From the cell containing the given text, extract its center point as [x, y] coordinate. 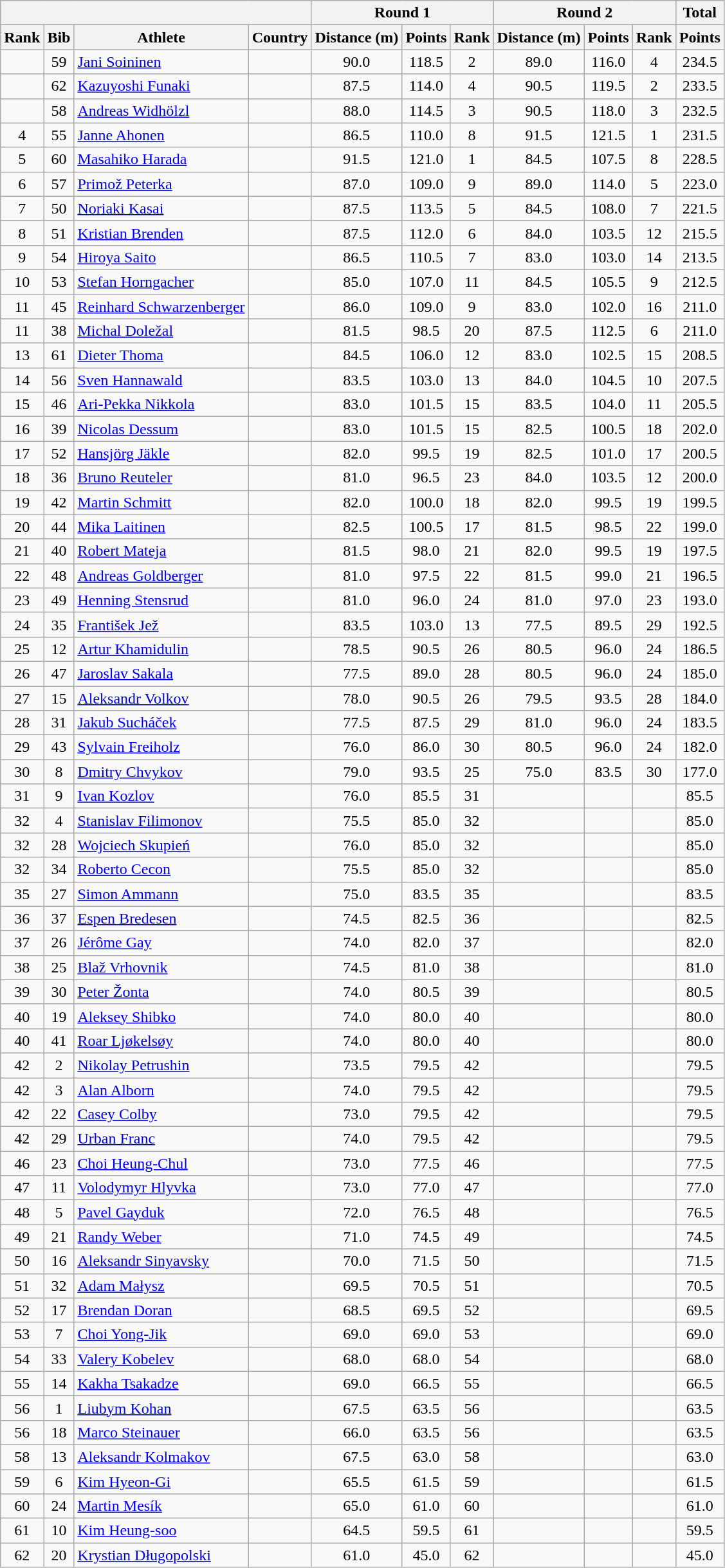
Casey Colby [161, 1115]
Roar Ljøkelsøy [161, 1041]
Sven Hannawald [161, 380]
68.5 [356, 1310]
97.5 [426, 576]
186.5 [700, 649]
100.0 [426, 502]
Country [280, 37]
119.5 [609, 86]
Urban Franc [161, 1139]
Valery Kobelev [161, 1359]
208.5 [700, 356]
Stefan Horngacher [161, 282]
79.0 [356, 772]
215.5 [700, 233]
Volodymyr Hlyvka [161, 1188]
105.5 [609, 282]
Round 2 [584, 13]
Aleksandr Sinyavsky [161, 1261]
44 [59, 527]
89.5 [609, 624]
221.5 [700, 208]
Dmitry Chvykov [161, 772]
106.0 [426, 356]
Kakha Tsakadze [161, 1383]
72.0 [356, 1212]
Peter Žonta [161, 992]
108.0 [609, 208]
Janne Ahonen [161, 135]
65.0 [356, 1506]
Simon Ammann [161, 894]
Ivan Kozlov [161, 796]
Nikolay Petrushin [161, 1065]
233.5 [700, 86]
199.0 [700, 527]
200.5 [700, 453]
212.5 [700, 282]
90.0 [356, 62]
Jérôme Gay [161, 943]
118.5 [426, 62]
Blaž Vrhovnik [161, 967]
231.5 [700, 135]
202.0 [700, 429]
102.0 [609, 307]
Hansjörg Jäkle [161, 453]
Reinhard Schwarzenberger [161, 307]
Noriaki Kasai [161, 208]
Krystian Długopolski [161, 1555]
Masahiko Harada [161, 160]
193.0 [700, 600]
121.5 [609, 135]
Alan Alborn [161, 1090]
45 [59, 307]
Kim Heung-soo [161, 1531]
Aleksandr Volkov [161, 698]
104.5 [609, 380]
213.5 [700, 257]
184.0 [700, 698]
177.0 [700, 772]
Wojciech Skupień [161, 845]
232.5 [700, 111]
78.0 [356, 698]
113.5 [426, 208]
66.0 [356, 1432]
88.0 [356, 111]
Artur Khamidulin [161, 649]
234.5 [700, 62]
43 [59, 747]
Robert Mateja [161, 551]
34 [59, 870]
Jakub Sucháček [161, 723]
Dieter Thoma [161, 356]
Total [700, 13]
121.0 [426, 160]
97.0 [609, 600]
104.0 [609, 405]
Martin Mesík [161, 1506]
Mika Laitinen [161, 527]
Kim Hyeon-Gi [161, 1481]
Nicolas Dessum [161, 429]
112.5 [609, 331]
Liubym Kohan [161, 1408]
Hiroya Saito [161, 257]
114.5 [426, 111]
Sylvain Freiholz [161, 747]
110.5 [426, 257]
228.5 [700, 160]
205.5 [700, 405]
Martin Schmitt [161, 502]
70.0 [356, 1261]
116.0 [609, 62]
207.5 [700, 380]
112.0 [426, 233]
101.0 [609, 453]
Primož Peterka [161, 184]
Randy Weber [161, 1237]
Henning Stensrud [161, 600]
57 [59, 184]
41 [59, 1041]
71.0 [356, 1237]
Espen Bredesen [161, 918]
102.5 [609, 356]
197.5 [700, 551]
107.0 [426, 282]
Andreas Goldberger [161, 576]
František Jež [161, 624]
Marco Steinauer [161, 1432]
Kazuyoshi Funaki [161, 86]
196.5 [700, 576]
Ari-Pekka Nikkola [161, 405]
78.5 [356, 649]
Pavel Gayduk [161, 1212]
Michal Doležal [161, 331]
Aleksey Shibko [161, 1016]
182.0 [700, 747]
Roberto Cecon [161, 870]
223.0 [700, 184]
87.0 [356, 184]
183.5 [700, 723]
200.0 [700, 478]
Jaroslav Sakala [161, 673]
99.0 [609, 576]
Choi Yong-Jik [161, 1335]
Andreas Widhölzl [161, 111]
Kristian Brenden [161, 233]
Aleksandr Kolmakov [161, 1457]
Adam Małysz [161, 1286]
Jani Soininen [161, 62]
64.5 [356, 1531]
118.0 [609, 111]
33 [59, 1359]
Athlete [161, 37]
107.5 [609, 160]
192.5 [700, 624]
Bib [59, 37]
185.0 [700, 673]
Round 1 [403, 13]
Stanislav Filimonov [161, 821]
Choi Heung-Chul [161, 1163]
Brendan Doran [161, 1310]
98.0 [426, 551]
96.5 [426, 478]
110.0 [426, 135]
65.5 [356, 1481]
Bruno Reuteler [161, 478]
73.5 [356, 1065]
199.5 [700, 502]
